For the text-containing cell, return its midpoint in [x, y] coordinate format. 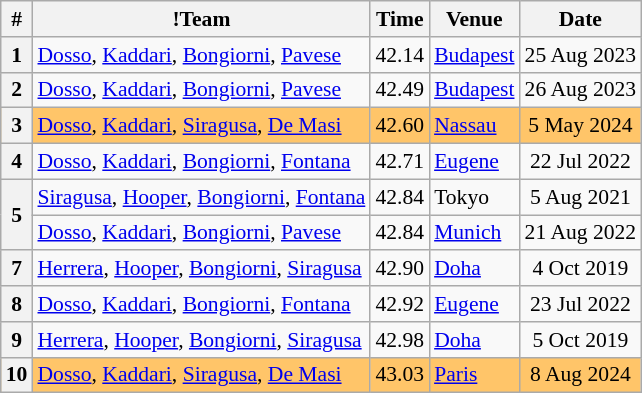
42.14 [400, 55]
4 [17, 162]
!Team [201, 19]
22 Jul 2022 [581, 162]
7 [17, 269]
3 [17, 126]
42.90 [400, 269]
42.60 [400, 126]
Munich [474, 233]
2 [17, 90]
4 Oct 2019 [581, 269]
43.03 [400, 375]
Nassau [474, 126]
21 Aug 2022 [581, 233]
9 [17, 340]
42.71 [400, 162]
42.49 [400, 90]
Time [400, 19]
5 May 2024 [581, 126]
5 [17, 214]
Siragusa, Hooper, Bongiorni, Fontana [201, 197]
# [17, 19]
23 Jul 2022 [581, 304]
8 [17, 304]
42.98 [400, 340]
Date [581, 19]
10 [17, 375]
Paris [474, 375]
Venue [474, 19]
42.92 [400, 304]
Tokyo [474, 197]
1 [17, 55]
8 Aug 2024 [581, 375]
5 Oct 2019 [581, 340]
25 Aug 2023 [581, 55]
26 Aug 2023 [581, 90]
5 Aug 2021 [581, 197]
